Capture the cell that displays the provided text and extract its (X, Y) central coordinate. 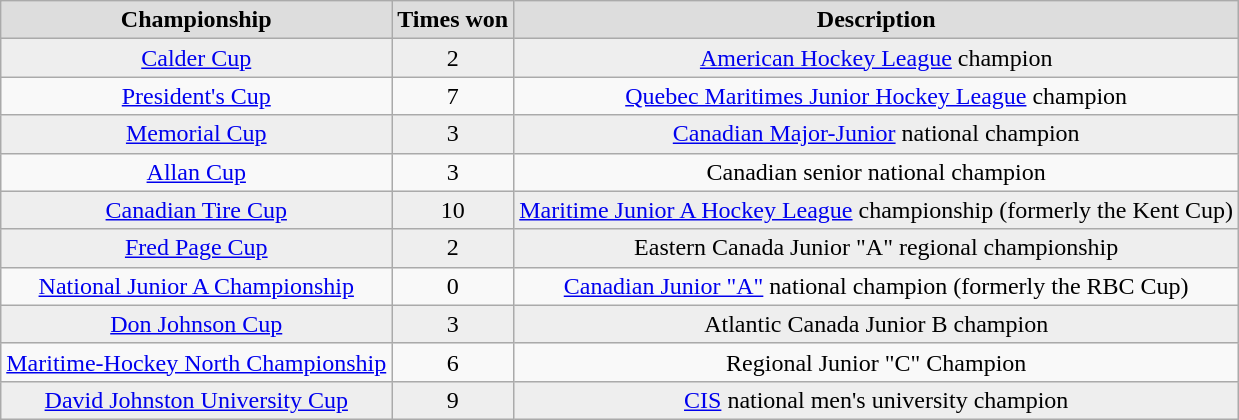
Canadian Tire Cup (196, 210)
Quebec Maritimes Junior Hockey League champion (876, 96)
Description (876, 20)
CIS national men's university champion (876, 400)
David Johnston University Cup (196, 400)
Regional Junior "C" Champion (876, 362)
Canadian Major-Junior national champion (876, 134)
Atlantic Canada Junior B champion (876, 324)
Championship (196, 20)
Allan Cup (196, 172)
Calder Cup (196, 58)
President's Cup (196, 96)
Maritime-Hockey North Championship (196, 362)
Maritime Junior A Hockey League championship (formerly the Kent Cup) (876, 210)
American Hockey League champion (876, 58)
Canadian Junior "A" national champion (formerly the RBC Cup) (876, 286)
National Junior A Championship (196, 286)
Don Johnson Cup (196, 324)
Memorial Cup (196, 134)
7 (453, 96)
Times won (453, 20)
Fred Page Cup (196, 248)
Canadian senior national champion (876, 172)
Eastern Canada Junior "A" regional championship (876, 248)
6 (453, 362)
10 (453, 210)
9 (453, 400)
0 (453, 286)
